Output the (x, y) coordinate of the center of the cell containing the given text.  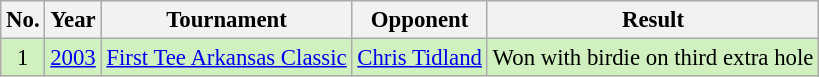
First Tee Arkansas Classic (226, 58)
Tournament (226, 20)
1 (23, 58)
Year (73, 20)
Won with birdie on third extra hole (652, 58)
Opponent (420, 20)
Result (652, 20)
2003 (73, 58)
No. (23, 20)
Chris Tidland (420, 58)
